Scan for the cell matching the given text and deliver its [X, Y] coordinate at center. 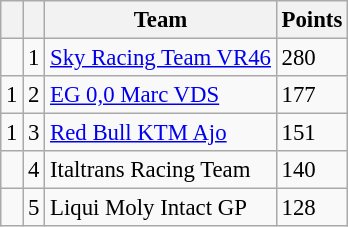
280 [312, 58]
5 [34, 208]
Team [161, 20]
Italtrans Racing Team [161, 170]
2 [34, 95]
Sky Racing Team VR46 [161, 58]
EG 0,0 Marc VDS [161, 95]
128 [312, 208]
4 [34, 170]
Red Bull KTM Ajo [161, 133]
Points [312, 20]
177 [312, 95]
3 [34, 133]
140 [312, 170]
Liqui Moly Intact GP [161, 208]
151 [312, 133]
